Search for the cell housing the specified text and yield its (X, Y) center coordinate. 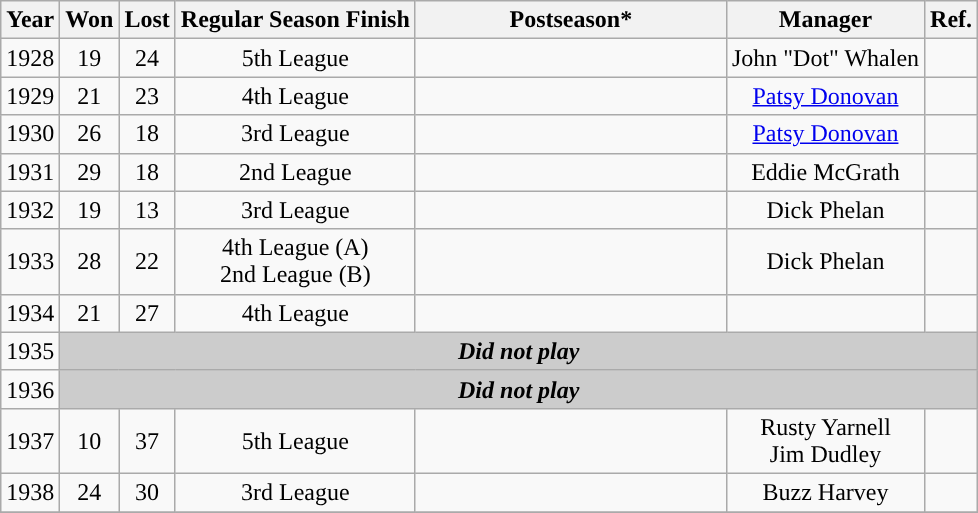
1938 (30, 492)
27 (147, 313)
Ref. (952, 20)
Lost (147, 20)
John "Dot" Whalen (825, 58)
37 (147, 440)
Buzz Harvey (825, 492)
26 (90, 134)
23 (147, 96)
1933 (30, 262)
29 (90, 172)
28 (90, 262)
Won (90, 20)
1935 (30, 351)
Rusty YarnellJim Dudley (825, 440)
1934 (30, 313)
1936 (30, 389)
Manager (825, 20)
4th League (A)2nd League (B) (295, 262)
1937 (30, 440)
13 (147, 210)
1932 (30, 210)
2nd League (295, 172)
Year (30, 20)
1931 (30, 172)
10 (90, 440)
30 (147, 492)
1928 (30, 58)
Postseason* (570, 20)
1929 (30, 96)
22 (147, 262)
Regular Season Finish (295, 20)
Eddie McGrath (825, 172)
1930 (30, 134)
